Detect which cell encompasses the target text, then output its (X, Y) center coordinate. 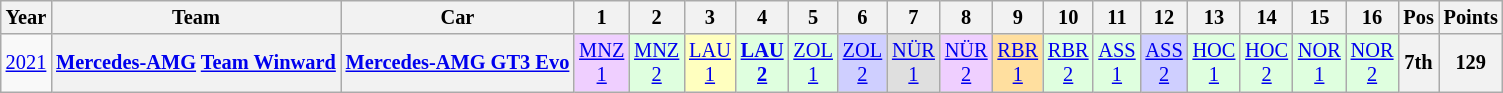
8 (966, 17)
MNZ2 (656, 63)
6 (862, 17)
ASS1 (1116, 63)
13 (1214, 17)
LAU1 (710, 63)
7 (914, 17)
10 (1068, 17)
15 (1320, 17)
16 (1372, 17)
7th (1418, 63)
1 (602, 17)
2 (656, 17)
14 (1266, 17)
HOC1 (1214, 63)
129 (1471, 63)
LAU2 (762, 63)
RBR1 (1018, 63)
ZOL2 (862, 63)
Year (26, 17)
Team (196, 17)
Car (458, 17)
NÜR1 (914, 63)
3 (710, 17)
Mercedes-AMG GT3 Evo (458, 63)
Pos (1418, 17)
HOC2 (1266, 63)
5 (812, 17)
NOR2 (1372, 63)
9 (1018, 17)
RBR2 (1068, 63)
Mercedes-AMG Team Winward (196, 63)
NÜR2 (966, 63)
ASS2 (1164, 63)
12 (1164, 17)
2021 (26, 63)
ZOL1 (812, 63)
Points (1471, 17)
NOR1 (1320, 63)
4 (762, 17)
MNZ1 (602, 63)
11 (1116, 17)
